Capture the cell that displays the provided text and extract its (x, y) central coordinate. 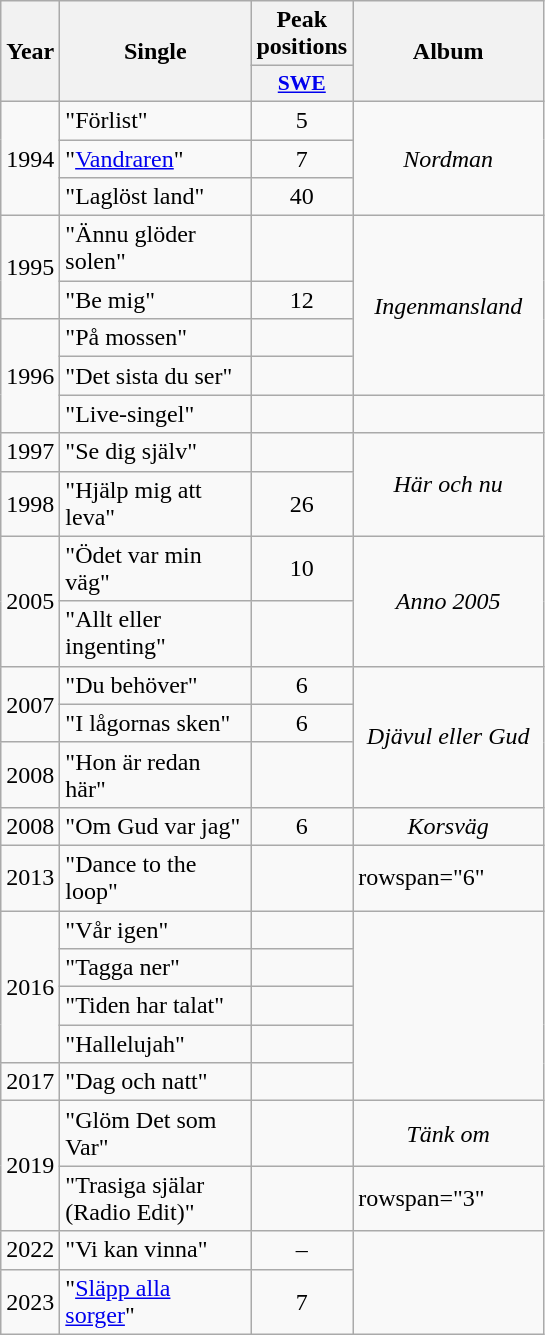
2016 (30, 986)
"Ännu glöder solen" (156, 248)
2017 (30, 1082)
"Hallelujah" (156, 1044)
Korsväg (448, 826)
2007 (30, 704)
"Trasiga själar (Radio Edit)" (156, 1198)
rowspan="6" (448, 878)
"Allt eller ingenting" (156, 634)
2005 (30, 601)
rowspan="3" (448, 1198)
Ingenmansland (448, 306)
5 (302, 120)
1994 (30, 158)
1998 (30, 504)
Nordman (448, 158)
"Tiden har talat" (156, 1006)
Här och nu (448, 484)
"Dag och natt" (156, 1082)
"I lågornas sken" (156, 723)
"Hjälp mig att leva" (156, 504)
"Vår igen" (156, 929)
"Om Gud var jag" (156, 826)
"Ödet var min väg" (156, 568)
"Du behöver" (156, 685)
"Tagga ner" (156, 968)
26 (302, 504)
"Live-singel" (156, 414)
"Hon är redan här" (156, 774)
"Se dig själv" (156, 452)
"Laglöst land" (156, 197)
"Be mig" (156, 300)
"Det sista du ser" (156, 376)
10 (302, 568)
Single (156, 52)
2019 (30, 1166)
"Dance to the loop" (156, 878)
1996 (30, 376)
Peak positions (302, 34)
2022 (30, 1250)
"På mossen" (156, 338)
Djävul eller Gud (448, 736)
2013 (30, 878)
1997 (30, 452)
"Vandraren" (156, 159)
Year (30, 52)
40 (302, 197)
– (302, 1250)
"Släpp alla sorger" (156, 1302)
Tänk om (448, 1134)
"Glöm Det som Var" (156, 1134)
2023 (30, 1302)
1995 (30, 268)
Anno 2005 (448, 601)
Album (448, 52)
SWE (302, 84)
12 (302, 300)
"Vi kan vinna" (156, 1250)
"Förlist" (156, 120)
